Capture the cell that displays the provided text and extract its (X, Y) central coordinate. 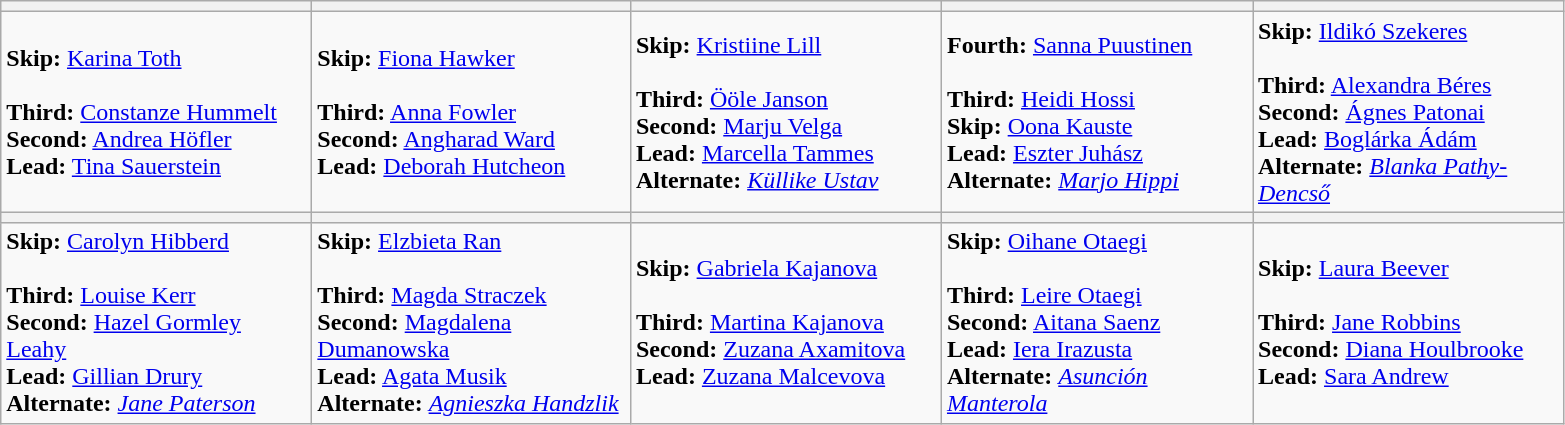
Skip: Oihane OtaegiThird: Leire Otaegi Second: Aitana Saenz Lead: Iera Irazusta Alternate: Asunción Manterola (1096, 323)
Skip: Carolyn HibberdThird: Louise Kerr Second: Hazel Gormley Leahy Lead: Gillian Drury Alternate: Jane Paterson (156, 323)
Skip: Fiona HawkerThird: Anna Fowler Second: Angharad Ward Lead: Deborah Hutcheon (472, 112)
Skip: Elzbieta RanThird: Magda Straczek Second: Magdalena Dumanowska Lead: Agata Musik Alternate: Agnieszka Handzlik (472, 323)
Skip: Ildikó SzekeresThird: Alexandra Béres Second: Ágnes Patonai Lead: Boglárka Ádám Alternate: Blanka Pathy-Dencső (1408, 112)
Skip: Laura BeeverThird: Jane Robbins Second: Diana Houlbrooke Lead: Sara Andrew (1408, 323)
Skip: Gabriela KajanovaThird: Martina Kajanova Second: Zuzana Axamitova Lead: Zuzana Malcevova (786, 323)
Fourth: Sanna PuustinenThird: Heidi Hossi Skip: Oona Kauste Lead: Eszter Juhász Alternate: Marjo Hippi (1096, 112)
Skip: Kristiine LillThird: Ööle Janson Second: Marju Velga Lead: Marcella Tammes Alternate: Küllike Ustav (786, 112)
Skip: Karina TothThird: Constanze Hummelt Second: Andrea Höfler Lead: Tina Sauerstein (156, 112)
